Output the (X, Y) coordinate of the center of the cell containing the given text.  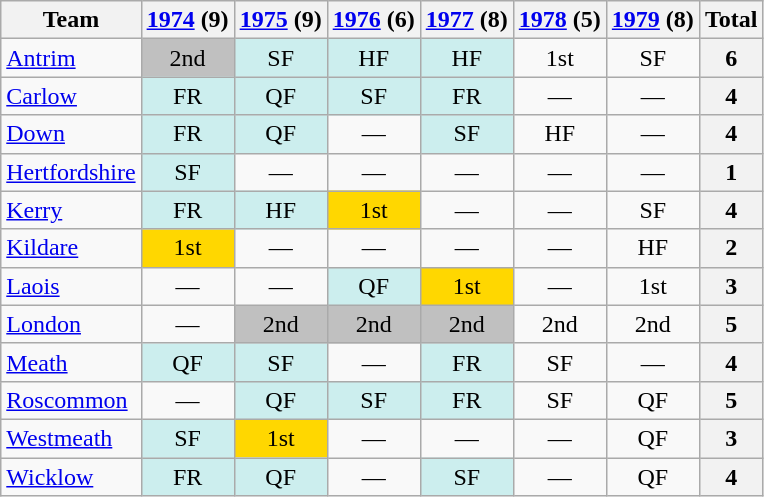
1974 (9) (188, 20)
Westmeath (71, 438)
Kildare (71, 248)
Hertfordshire (71, 172)
1979 (8) (652, 20)
Laois (71, 286)
Carlow (71, 96)
London (71, 324)
6 (731, 58)
Meath (71, 362)
Team (71, 20)
1976 (6) (374, 20)
2 (731, 248)
Wicklow (71, 477)
1975 (9) (280, 20)
Down (71, 134)
1 (731, 172)
1978 (5) (560, 20)
Kerry (71, 210)
Total (731, 20)
1977 (8) (466, 20)
Antrim (71, 58)
Roscommon (71, 400)
